Detect which cell encompasses the target text, then output its (x, y) center coordinate. 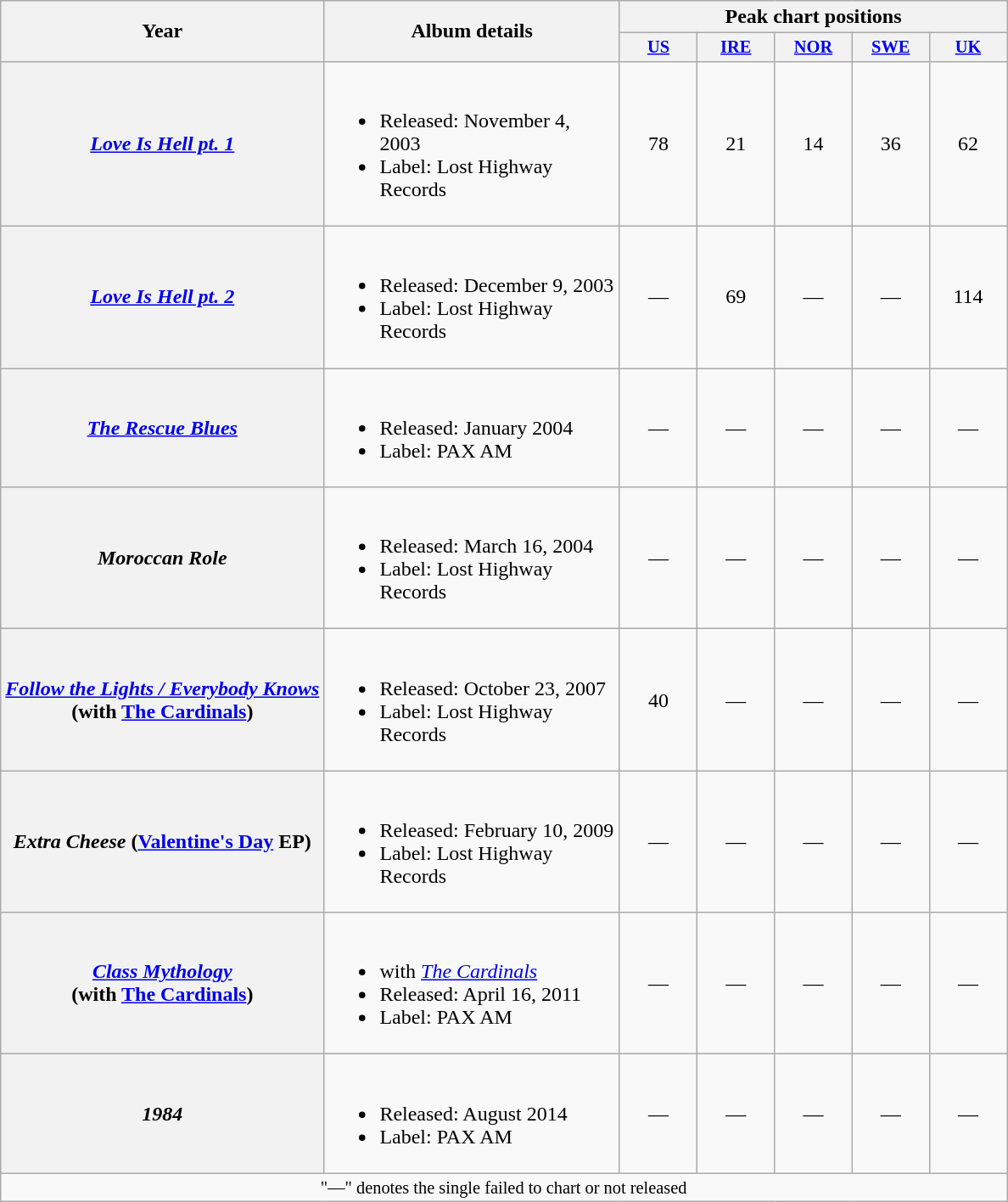
UK (967, 48)
Album details (472, 31)
Released: November 4, 2003Label: Lost Highway Records (472, 143)
14 (813, 143)
Extra Cheese (Valentine's Day EP) (163, 842)
78 (658, 143)
"—" denotes the single failed to chart or not released (504, 1188)
Love Is Hell pt. 2 (163, 297)
with The CardinalsReleased: April 16, 2011Label: PAX AM (472, 983)
Moroccan Role (163, 559)
Released: December 9, 2003Label: Lost Highway Records (472, 297)
Released: January 2004Label: PAX AM (472, 428)
US (658, 48)
114 (967, 297)
40 (658, 699)
Love Is Hell pt. 1 (163, 143)
Released: October 23, 2007Label: Lost Highway Records (472, 699)
IRE (736, 48)
Released: March 16, 2004Label: Lost Highway Records (472, 559)
NOR (813, 48)
Class Mythology(with The Cardinals) (163, 983)
62 (967, 143)
21 (736, 143)
Released: February 10, 2009Label: Lost Highway Records (472, 842)
SWE (891, 48)
Peak chart positions (813, 17)
The Rescue Blues (163, 428)
36 (891, 143)
1984 (163, 1114)
Follow the Lights / Everybody Knows(with The Cardinals) (163, 699)
Released: August 2014Label: PAX AM (472, 1114)
69 (736, 297)
Year (163, 31)
